For the text-containing cell, return its midpoint in [x, y] coordinate format. 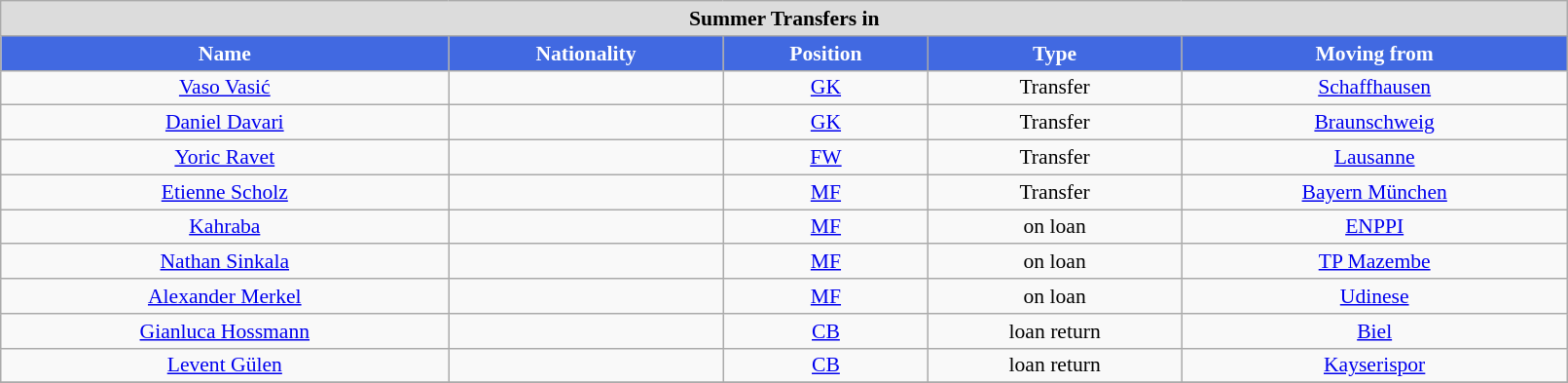
Gianluca Hossmann [225, 331]
Lausanne [1374, 158]
Nationality [586, 54]
Moving from [1374, 54]
Kahraba [225, 227]
Name [225, 54]
Vaso Vasić [225, 88]
ENPPI [1374, 227]
Daniel Davari [225, 123]
Summer Transfers in [784, 19]
FW [825, 158]
Position [825, 54]
Biel [1374, 331]
Bayern München [1374, 192]
Etienne Scholz [225, 192]
Schaffhausen [1374, 88]
Nathan Sinkala [225, 262]
Type [1055, 54]
Udinese [1374, 296]
Kayserispor [1374, 365]
Levent Gülen [225, 365]
Braunschweig [1374, 123]
Alexander Merkel [225, 296]
TP Mazembe [1374, 262]
Yoric Ravet [225, 158]
